Output the (x, y) coordinate of the center of the cell containing the given text.  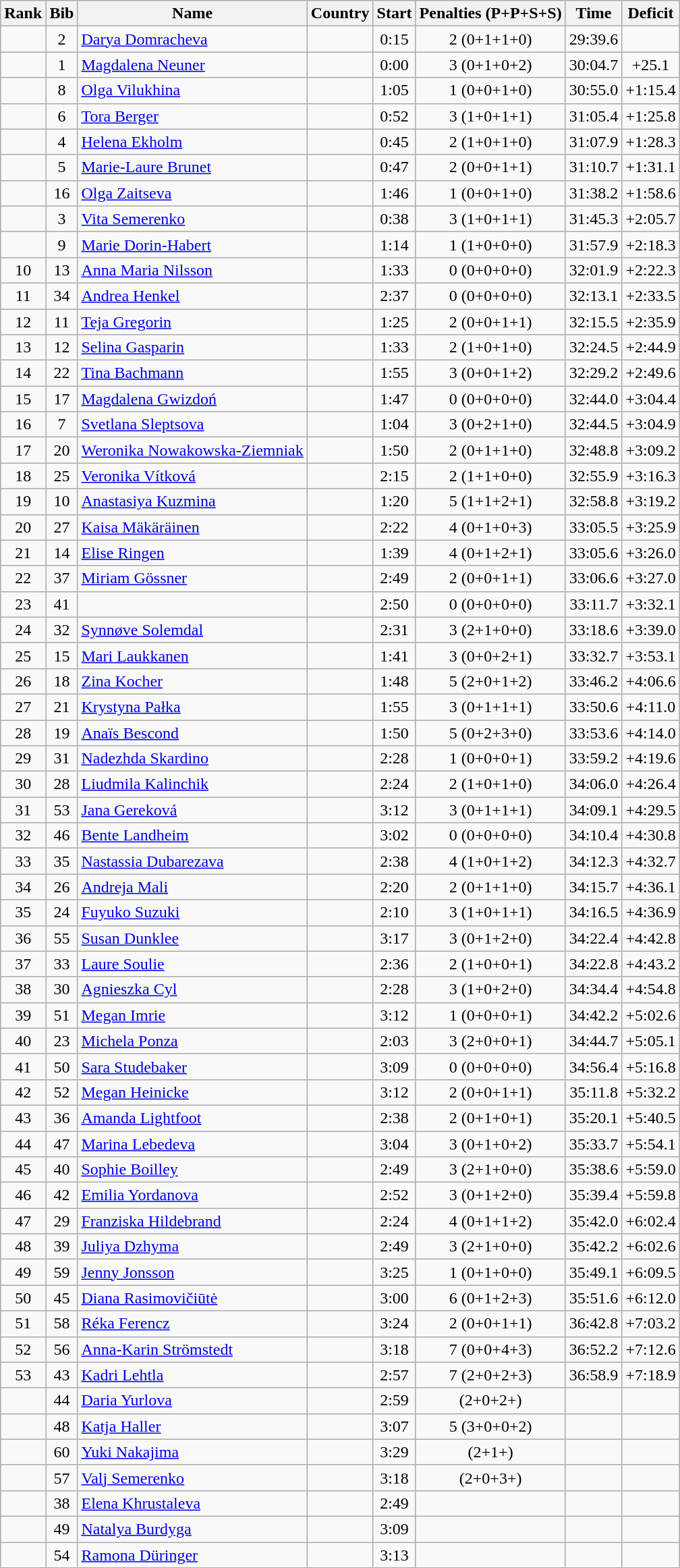
Emilia Yordanova (192, 1195)
32:01.9 (594, 270)
Jenny Jonsson (192, 1272)
+1:28.3 (650, 142)
+1:25.8 (650, 116)
4 (0+1+2+1) (490, 553)
Liudmila Kalinchik (192, 784)
31:57.9 (594, 244)
+4:30.8 (650, 836)
Mari Laukkanen (192, 655)
3 (0+0+1+2) (490, 373)
Deficit (650, 13)
Marie-Laure Brunet (192, 167)
Country (340, 13)
Olga Vilukhina (192, 90)
0:00 (394, 65)
0:45 (394, 142)
2:52 (394, 1195)
+4:54.8 (650, 990)
33:59.2 (594, 759)
Daria Yurlova (192, 1401)
32:13.1 (594, 296)
33:50.6 (594, 707)
+3:04.4 (650, 399)
Svetlana Sleptsova (192, 425)
31:07.9 (594, 142)
+5:59.0 (650, 1170)
34:34.4 (594, 990)
34:06.0 (594, 784)
32:44.5 (594, 425)
3 (0+2+1+0) (490, 425)
Michela Ponza (192, 1041)
3:29 (394, 1452)
3:13 (394, 1555)
Andrea Henkel (192, 296)
5 (0+2+3+0) (490, 732)
34:44.7 (594, 1041)
4 (1+0+1+2) (490, 861)
Veronika Vítková (192, 476)
+1:31.1 (650, 167)
+7:12.6 (650, 1349)
+2:22.3 (650, 270)
4 (0+1+1+2) (490, 1221)
2:36 (394, 964)
(2+0+2+) (490, 1401)
57 (62, 1478)
1:04 (394, 425)
1:48 (394, 681)
36:42.8 (594, 1324)
1:25 (394, 322)
Megan Heinicke (192, 1092)
+4:11.0 (650, 707)
3 (0+0+2+1) (490, 655)
1 (0+1+0+0) (490, 1272)
Réka Ferencz (192, 1324)
+5:40.5 (650, 1118)
+3:16.3 (650, 476)
3 (1+0+2+0) (490, 990)
2:57 (394, 1375)
2 (1+1+0+0) (490, 476)
6 (62, 116)
3:24 (394, 1324)
34:10.4 (594, 836)
29:39.6 (594, 39)
34:22.8 (594, 964)
Magdalena Gwizdoń (192, 399)
Sophie Boilley (192, 1170)
34:22.4 (594, 938)
30:04.7 (594, 65)
1:39 (394, 553)
Tina Bachmann (192, 373)
+3:32.1 (650, 604)
7 (0+0+4+3) (490, 1349)
1:05 (394, 90)
Juliya Dzhyma (192, 1247)
+2:35.9 (650, 322)
35:51.6 (594, 1298)
33:05.6 (594, 553)
33:18.6 (594, 630)
32:15.5 (594, 322)
Bente Landheim (192, 836)
31:45.3 (594, 219)
+4:32.7 (650, 861)
Krystyna Pałka (192, 707)
4 (0+1+0+3) (490, 527)
Zina Kocher (192, 681)
+2:18.3 (650, 244)
+6:09.5 (650, 1272)
+1:58.6 (650, 193)
2:20 (394, 887)
+4:36.9 (650, 913)
+4:36.1 (650, 887)
Anna Maria Nilsson (192, 270)
31:38.2 (594, 193)
Andreja Mali (192, 887)
34:09.1 (594, 810)
Amanda Lightfoot (192, 1118)
+5:05.1 (650, 1041)
Start (394, 13)
35:11.8 (594, 1092)
Megan Imrie (192, 1015)
+3:25.9 (650, 527)
Anna-Karin Strömstedt (192, 1349)
+3:26.0 (650, 553)
33:46.2 (594, 681)
Susan Dunklee (192, 938)
+4:29.5 (650, 810)
+2:33.5 (650, 296)
32:24.5 (594, 348)
59 (62, 1272)
3 (2+0+0+1) (490, 1041)
Teja Gregorin (192, 322)
+3:04.9 (650, 425)
Agnieszka Cyl (192, 990)
Synnøve Solemdal (192, 630)
Ramona Düringer (192, 1555)
Time (594, 13)
1 (1+0+0+0) (490, 244)
Kadri Lehtla (192, 1375)
Natalya Burdyga (192, 1529)
9 (62, 244)
35:42.0 (594, 1221)
+3:39.0 (650, 630)
34:56.4 (594, 1066)
2:59 (394, 1401)
0:38 (394, 219)
+5:32.2 (650, 1092)
+5:16.8 (650, 1066)
3:00 (394, 1298)
Selina Gasparin (192, 348)
2 (0+1+0+1) (490, 1118)
5 (2+0+1+2) (490, 681)
Diana Rasimovičiūtė (192, 1298)
5 (1+1+2+1) (490, 502)
2:03 (394, 1041)
2:15 (394, 476)
1:47 (394, 399)
8 (62, 90)
31:10.7 (594, 167)
(2+1+) (490, 1452)
35:49.1 (594, 1272)
35:20.1 (594, 1118)
2:50 (394, 604)
33:32.7 (594, 655)
2 (62, 39)
+1:15.4 (650, 90)
+3:09.2 (650, 450)
+3:19.2 (650, 502)
7 (62, 425)
Nadezhda Skardino (192, 759)
Sara Studebaker (192, 1066)
Penalties (P+P+S+S) (490, 13)
Anastasiya Kuzmina (192, 502)
Olga Zaitseva (192, 193)
3:17 (394, 938)
33:05.5 (594, 527)
33:53.6 (594, 732)
+6:02.4 (650, 1221)
Rank (23, 13)
56 (62, 1349)
4 (62, 142)
33:11.7 (594, 604)
34:12.3 (594, 861)
1:46 (394, 193)
35:33.7 (594, 1144)
60 (62, 1452)
33:06.6 (594, 578)
Name (192, 13)
+5:54.1 (650, 1144)
34:16.5 (594, 913)
Darya Domracheva (192, 39)
+25.1 (650, 65)
Katja Haller (192, 1426)
+2:49.6 (650, 373)
Anaïs Bescond (192, 732)
Laure Soulie (192, 964)
30:55.0 (594, 90)
+4:42.8 (650, 938)
32:48.8 (594, 450)
1 (62, 65)
+4:14.0 (650, 732)
Marina Lebedeva (192, 1144)
2:22 (394, 527)
0:47 (394, 167)
+4:43.2 (650, 964)
32:29.2 (594, 373)
Miriam Gössner (192, 578)
54 (62, 1555)
Franziska Hildebrand (192, 1221)
34:42.2 (594, 1015)
31:05.4 (594, 116)
Kaisa Mäkäräinen (192, 527)
+3:53.1 (650, 655)
6 (0+1+2+3) (490, 1298)
36:58.9 (594, 1375)
Jana Gereková (192, 810)
Magdalena Neuner (192, 65)
3:25 (394, 1272)
+7:18.9 (650, 1375)
+2:44.9 (650, 348)
1:41 (394, 655)
35:38.6 (594, 1170)
Weronika Nowakowska-Ziemniak (192, 450)
1:14 (394, 244)
Elena Khrustaleva (192, 1503)
35:42.2 (594, 1247)
32:58.8 (594, 502)
2:37 (394, 296)
2:31 (394, 630)
Bib (62, 13)
36:52.2 (594, 1349)
5 (3+0+0+2) (490, 1426)
Marie Dorin-Habert (192, 244)
Tora Berger (192, 116)
+3:27.0 (650, 578)
+5:02.6 (650, 1015)
+6:12.0 (650, 1298)
Helena Ekholm (192, 142)
2 (1+0+0+1) (490, 964)
+5:59.8 (650, 1195)
3:07 (394, 1426)
+2:05.7 (650, 219)
Elise Ringen (192, 553)
3 (62, 219)
Fuyuko Suzuki (192, 913)
Yuki Nakajima (192, 1452)
Vita Semerenko (192, 219)
32:44.0 (594, 399)
7 (2+0+2+3) (490, 1375)
+4:06.6 (650, 681)
(2+0+3+) (490, 1478)
0:15 (394, 39)
Valj Semerenko (192, 1478)
+6:02.6 (650, 1247)
34:15.7 (594, 887)
1:20 (394, 502)
+4:26.4 (650, 784)
35:39.4 (594, 1195)
55 (62, 938)
Nastassia Dubarezava (192, 861)
+7:03.2 (650, 1324)
58 (62, 1324)
+4:19.6 (650, 759)
3:02 (394, 836)
5 (62, 167)
0:52 (394, 116)
32:55.9 (594, 476)
2:10 (394, 913)
3:04 (394, 1144)
